Capture the cell that displays the provided text and extract its [x, y] central coordinate. 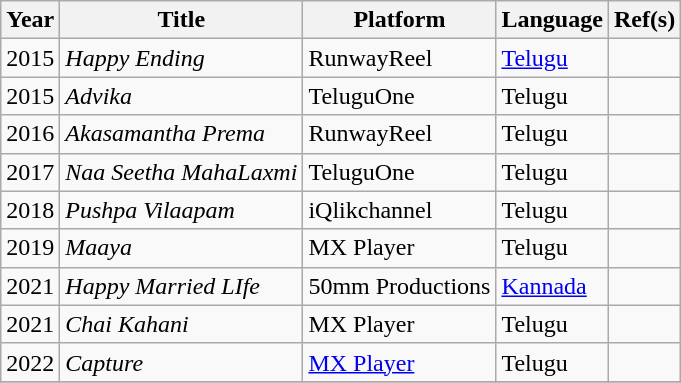
Language [552, 20]
Title [182, 20]
Kannada [552, 286]
Happy Ending [182, 58]
2017 [30, 172]
50mm Productions [400, 286]
Naa Seetha MahaLaxmi [182, 172]
2018 [30, 210]
Chai Kahani [182, 324]
Maaya [182, 248]
Capture [182, 362]
Happy Married LIfe [182, 286]
2019 [30, 248]
Year [30, 20]
Pushpa Vilaapam [182, 210]
iQlikchannel [400, 210]
Akasamantha Prema [182, 134]
Ref(s) [644, 20]
Platform [400, 20]
Advika [182, 96]
2016 [30, 134]
2022 [30, 362]
